Return the [x, y] coordinate for the center point of the cell that contains the specified text.  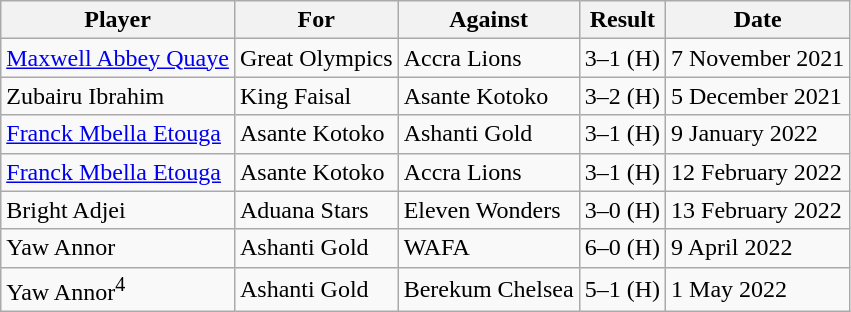
Zubairu Ibrahim [118, 96]
WAFA [488, 248]
Aduana Stars [316, 210]
Bright Adjei [118, 210]
Yaw Annor [118, 248]
6–0 (H) [622, 248]
1 May 2022 [758, 290]
3–2 (H) [622, 96]
King Faisal [316, 96]
5 December 2021 [758, 96]
7 November 2021 [758, 58]
13 February 2022 [758, 210]
Berekum Chelsea [488, 290]
3–0 (H) [622, 210]
Date [758, 20]
Maxwell Abbey Quaye [118, 58]
Yaw Annor4 [118, 290]
Player [118, 20]
Eleven Wonders [488, 210]
Against [488, 20]
9 January 2022 [758, 134]
Result [622, 20]
9 April 2022 [758, 248]
Great Olympics [316, 58]
12 February 2022 [758, 172]
For [316, 20]
5–1 (H) [622, 290]
